From the cell containing the given text, extract its center point as [x, y] coordinate. 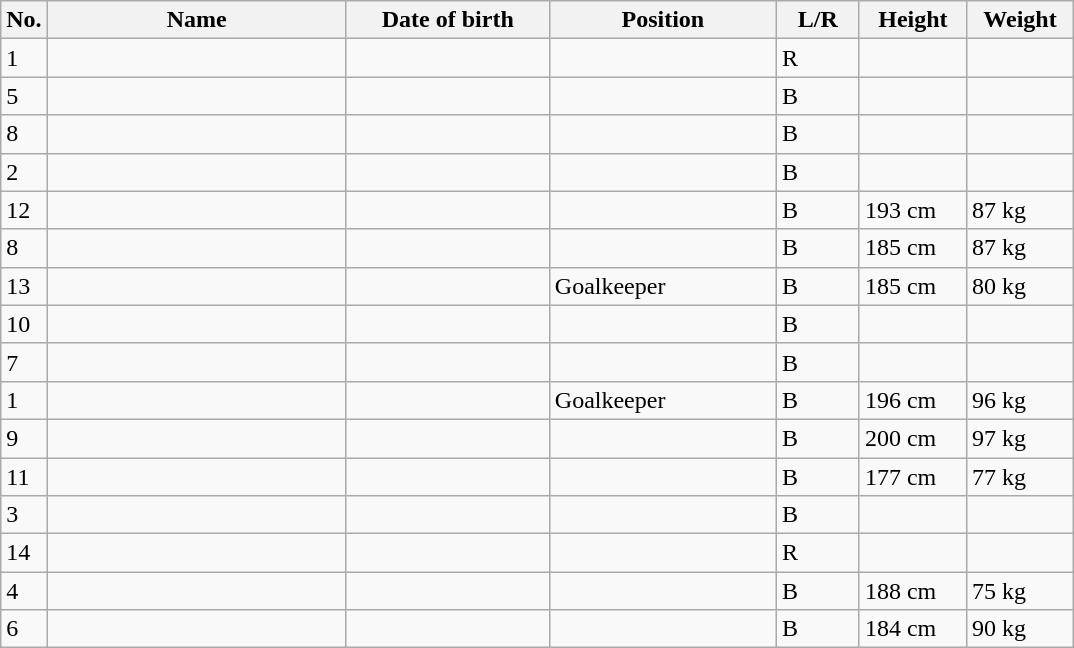
Name [196, 20]
77 kg [1020, 477]
177 cm [912, 477]
80 kg [1020, 286]
10 [24, 324]
No. [24, 20]
4 [24, 591]
75 kg [1020, 591]
200 cm [912, 438]
Position [662, 20]
184 cm [912, 629]
12 [24, 210]
Weight [1020, 20]
97 kg [1020, 438]
11 [24, 477]
90 kg [1020, 629]
Date of birth [448, 20]
Height [912, 20]
5 [24, 96]
14 [24, 553]
L/R [818, 20]
3 [24, 515]
193 cm [912, 210]
9 [24, 438]
196 cm [912, 400]
6 [24, 629]
2 [24, 172]
96 kg [1020, 400]
7 [24, 362]
13 [24, 286]
188 cm [912, 591]
